Scan for the cell matching the given text and deliver its [x, y] coordinate at center. 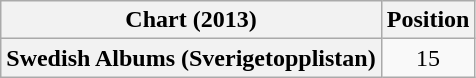
Swedish Albums (Sverigetopplistan) [191, 58]
Chart (2013) [191, 20]
Position [428, 20]
15 [428, 58]
